Output the [X, Y] coordinate of the center of the cell containing the given text.  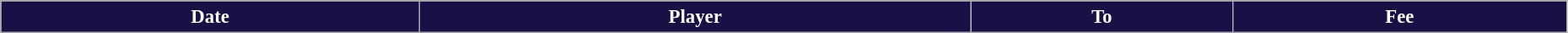
Player [695, 17]
Fee [1399, 17]
Date [211, 17]
To [1102, 17]
